Find where the given text appears and provide that cell's center as [X, Y] coordinate. 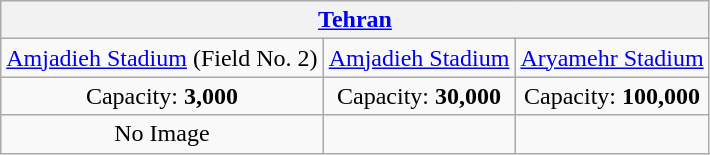
Capacity: 100,000 [612, 96]
Amjadieh Stadium (Field No. 2) [162, 58]
Tehran [355, 20]
Amjadieh Stadium [419, 58]
Capacity: 30,000 [419, 96]
Aryamehr Stadium [612, 58]
Capacity: 3,000 [162, 96]
No Image [162, 134]
